Detect which cell encompasses the target text, then output its (x, y) center coordinate. 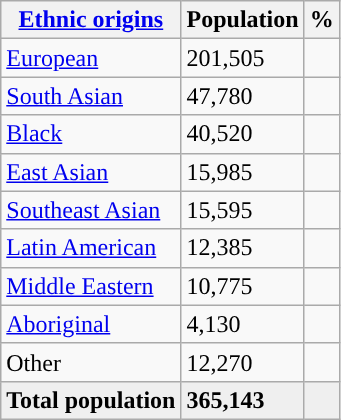
% (322, 20)
12,385 (242, 248)
15,595 (242, 210)
Ethnic origins (91, 20)
12,270 (242, 362)
15,985 (242, 172)
365,143 (242, 400)
Middle Eastern (91, 286)
40,520 (242, 134)
South Asian (91, 96)
Total population (91, 400)
Latin American (91, 248)
European (91, 58)
201,505 (242, 58)
4,130 (242, 324)
East Asian (91, 172)
Southeast Asian (91, 210)
Population (242, 20)
47,780 (242, 96)
Other (91, 362)
10,775 (242, 286)
Black (91, 134)
Aboriginal (91, 324)
